Return the [X, Y] coordinate for the center point of the cell that contains the specified text.  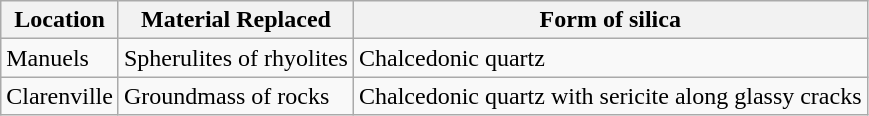
Groundmass of rocks [236, 96]
Location [60, 20]
Chalcedonic quartz with sericite along glassy cracks [610, 96]
Clarenville [60, 96]
Chalcedonic quartz [610, 58]
Spherulites of rhyolites [236, 58]
Manuels [60, 58]
Form of silica [610, 20]
Material Replaced [236, 20]
